Determine the (x, y) coordinate at the center of the cell enclosing the given text.  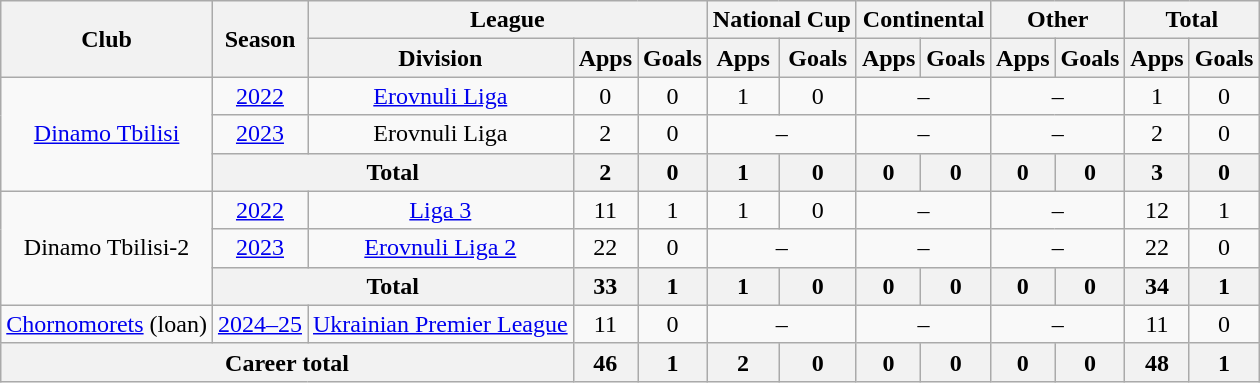
48 (1157, 362)
League (508, 20)
Season (260, 39)
Dinamo Tbilisi (107, 134)
33 (605, 286)
Career total (287, 362)
Club (107, 39)
34 (1157, 286)
12 (1157, 210)
Continental (923, 20)
National Cup (782, 20)
46 (605, 362)
Division (441, 58)
Liga 3 (441, 210)
Other (1058, 20)
3 (1157, 172)
Erovnuli Liga 2 (441, 248)
Dinamo Tbilisi-2 (107, 248)
Ukrainian Premier League (441, 324)
Chornomorets (loan) (107, 324)
2024–25 (260, 324)
